For the text-containing cell, return its midpoint in (x, y) coordinate format. 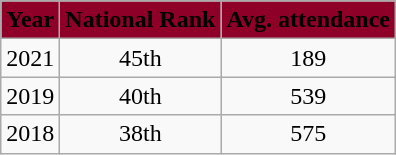
38th (140, 134)
2019 (30, 96)
Avg. attendance (308, 20)
539 (308, 96)
National Rank (140, 20)
45th (140, 58)
2021 (30, 58)
2018 (30, 134)
Year (30, 20)
575 (308, 134)
189 (308, 58)
40th (140, 96)
